Determine the (x, y) coordinate at the center of the cell enclosing the given text.  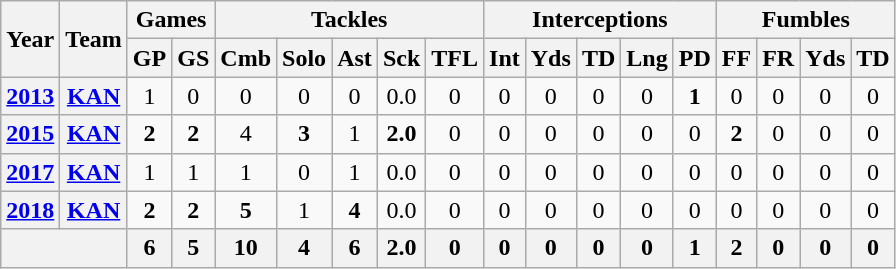
Sck (401, 58)
2017 (30, 172)
10 (246, 248)
GP (149, 58)
Year (30, 39)
Interceptions (600, 20)
3 (304, 134)
PD (694, 58)
Fumbles (806, 20)
Solo (304, 58)
Ast (355, 58)
Tackles (350, 20)
FR (778, 58)
TFL (455, 58)
Team (94, 39)
2013 (30, 96)
2018 (30, 210)
Games (170, 20)
GS (194, 58)
Cmb (246, 58)
FF (736, 58)
Lng (647, 58)
2015 (30, 134)
Int (505, 58)
